Search for the cell housing the specified text and yield its (x, y) center coordinate. 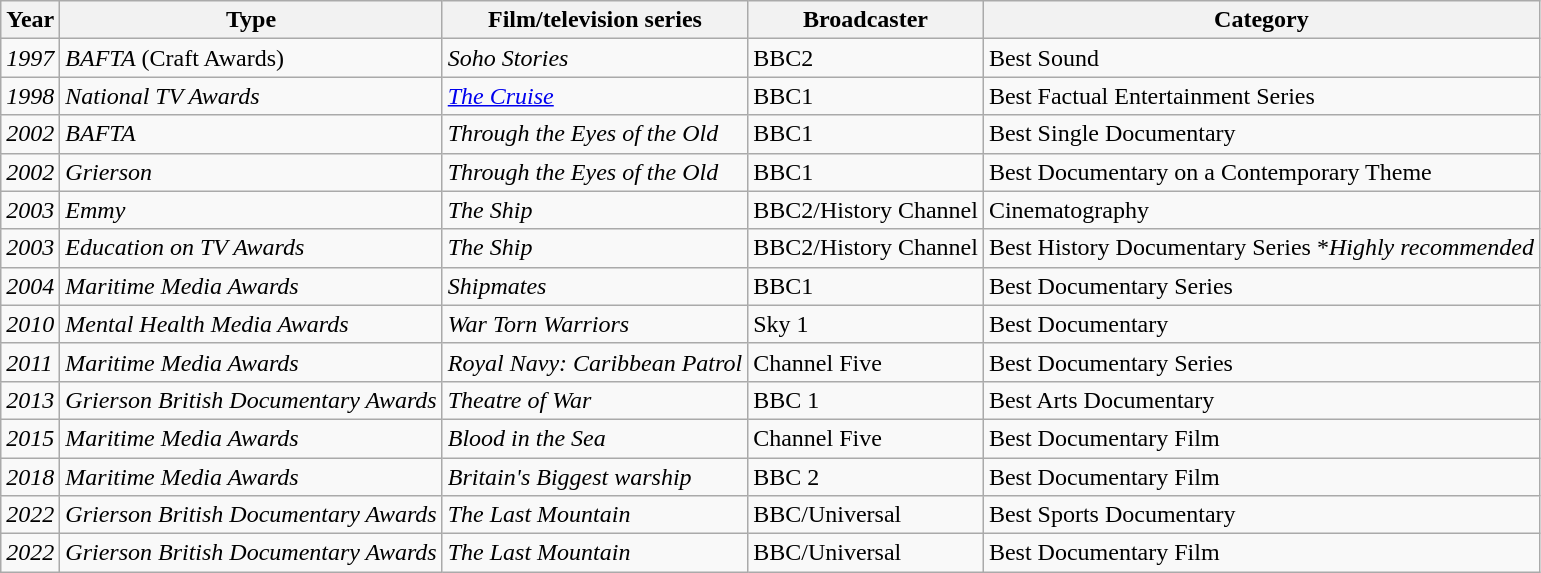
Best Factual Entertainment Series (1261, 96)
BBC2 (866, 58)
2004 (30, 286)
Best Sound (1261, 58)
Mental Health Media Awards (251, 324)
Education on TV Awards (251, 248)
Emmy (251, 210)
2015 (30, 438)
Best History Documentary Series *Highly recommended (1261, 248)
BAFTA (251, 134)
BAFTA (Craft Awards) (251, 58)
Best Arts Documentary (1261, 400)
The Cruise (594, 96)
Grierson (251, 172)
Best Documentary on a Contemporary Theme (1261, 172)
2013 (30, 400)
Cinematography (1261, 210)
Type (251, 20)
Best Sports Documentary (1261, 515)
1998 (30, 96)
BBC 2 (866, 477)
Best Single Documentary (1261, 134)
Shipmates (594, 286)
1997 (30, 58)
2010 (30, 324)
Theatre of War (594, 400)
2018 (30, 477)
Sky 1 (866, 324)
Film/television series (594, 20)
Britain's Biggest warship (594, 477)
Soho Stories (594, 58)
War Torn Warriors (594, 324)
2011 (30, 362)
Blood in the Sea (594, 438)
Best Documentary (1261, 324)
Year (30, 20)
Broadcaster (866, 20)
Royal Navy: Caribbean Patrol (594, 362)
BBC 1 (866, 400)
Category (1261, 20)
National TV Awards (251, 96)
